Determine the [x, y] coordinate at the center of the cell enclosing the given text.  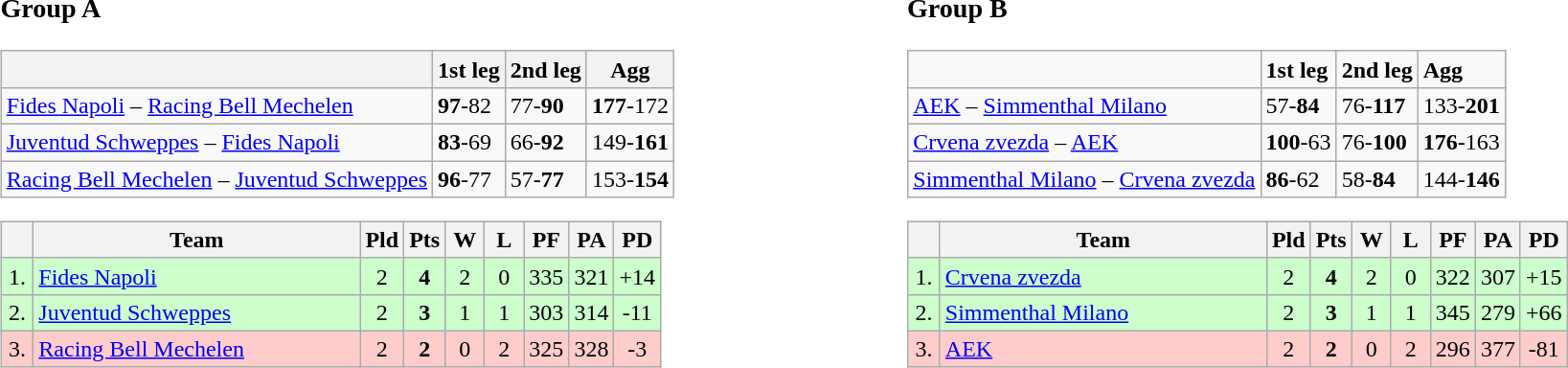
-3 [638, 349]
377 [1498, 349]
133-201 [1462, 105]
328 [592, 349]
Crvena zvezda [1103, 276]
-81 [1544, 349]
58-84 [1377, 179]
176-163 [1462, 143]
66-92 [546, 143]
307 [1498, 276]
Fides Napoli – Racing Bell Mechelen [216, 105]
Simmenthal Milano [1103, 312]
Juventud Schweppes – Fides Napoli [216, 143]
279 [1498, 312]
Racing Bell Mechelen – Juventud Schweppes [216, 179]
144-146 [1462, 179]
+66 [1544, 312]
322 [1452, 276]
57-84 [1299, 105]
296 [1452, 349]
+14 [638, 276]
100-63 [1299, 143]
177-172 [630, 105]
96-77 [469, 179]
83-69 [469, 143]
345 [1452, 312]
303 [546, 312]
+15 [1544, 276]
325 [546, 349]
86-62 [1299, 179]
Simmenthal Milano – Crvena zvezda [1084, 179]
Racing Bell Mechelen [197, 349]
Juventud Schweppes [197, 312]
77-90 [546, 105]
57-77 [546, 179]
76-100 [1377, 143]
335 [546, 276]
AEK [1103, 349]
321 [592, 276]
314 [592, 312]
AEK – Simmenthal Milano [1084, 105]
-11 [638, 312]
Fides Napoli [197, 276]
76-117 [1377, 105]
149-161 [630, 143]
Crvena zvezda – AEK [1084, 143]
153-154 [630, 179]
97-82 [469, 105]
